Pinpoint the cell where the given text exists, returning its [X, Y] midpoint coordinate. 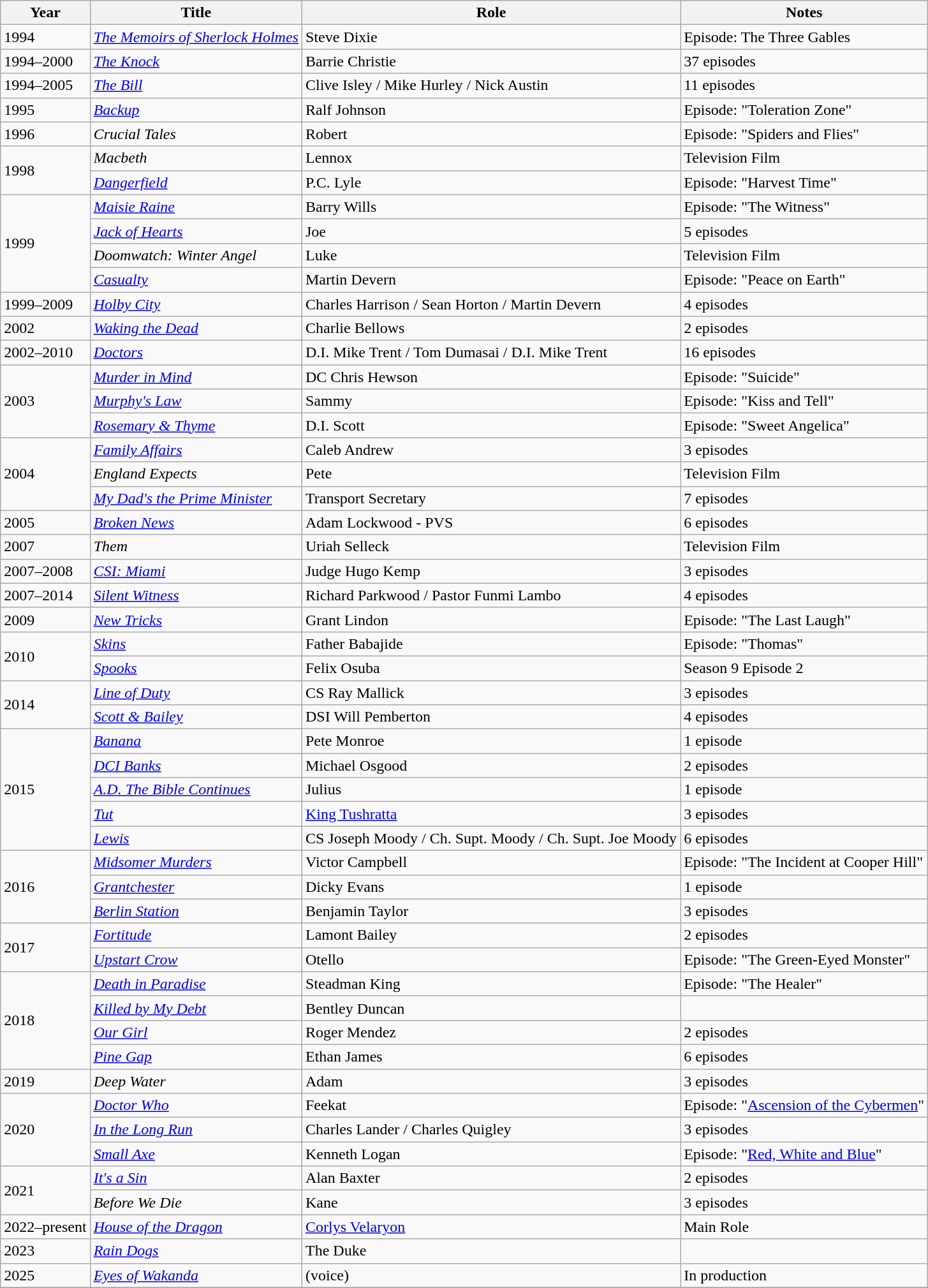
Julius [491, 790]
Feekat [491, 1106]
Episode: "The Last Laugh" [804, 619]
Pete [491, 474]
The Bill [196, 85]
2007–2014 [45, 595]
Robert [491, 134]
CS Joseph Moody / Ch. Supt. Moody / Ch. Supt. Joe Moody [491, 838]
Role [491, 13]
Family Affairs [196, 450]
1994 [45, 37]
Michael Osgood [491, 766]
Jack of Hearts [196, 231]
Eyes of Wakanda [196, 1275]
2019 [45, 1081]
Episode: "The Incident at Cooper Hill" [804, 862]
2022–present [45, 1227]
Before We Die [196, 1203]
1995 [45, 110]
A.D. The Bible Continues [196, 790]
My Dad's the Prime Minister [196, 498]
2002–2010 [45, 353]
1999–2009 [45, 304]
2007 [45, 547]
Sammy [491, 401]
P.C. Lyle [491, 182]
Episode: "Sweet Angelica" [804, 426]
Steve Dixie [491, 37]
Joe [491, 231]
Crucial Tales [196, 134]
Title [196, 13]
2017 [45, 947]
The Duke [491, 1251]
In production [804, 1275]
Episode: "Suicide" [804, 377]
(voice) [491, 1275]
D.I. Mike Trent / Tom Dumasai / D.I. Mike Trent [491, 353]
5 episodes [804, 231]
Grantchester [196, 887]
Charles Harrison / Sean Horton / Martin Devern [491, 304]
Felix Osuba [491, 668]
Them [196, 547]
Transport Secretary [491, 498]
Adam [491, 1081]
Rain Dogs [196, 1251]
Grant Lindon [491, 619]
Uriah Selleck [491, 547]
Episode: "Kiss and Tell" [804, 401]
16 episodes [804, 353]
Pine Gap [196, 1056]
Lewis [196, 838]
2004 [45, 474]
Ralf Johnson [491, 110]
Victor Campbell [491, 862]
Midsomer Murders [196, 862]
37 episodes [804, 61]
House of the Dragon [196, 1227]
Doomwatch: Winter Angel [196, 255]
Our Girl [196, 1032]
Episode: "Red, White and Blue" [804, 1154]
2023 [45, 1251]
Alan Baxter [491, 1178]
King Tushratta [491, 814]
2009 [45, 619]
Casualty [196, 279]
2005 [45, 522]
Episode: The Three Gables [804, 37]
2014 [45, 704]
Richard Parkwood / Pastor Funmi Lambo [491, 595]
Scott & Bailey [196, 717]
Episode: "Peace on Earth" [804, 279]
DC Chris Hewson [491, 377]
Doctors [196, 353]
D.I. Scott [491, 426]
Kane [491, 1203]
11 episodes [804, 85]
7 episodes [804, 498]
Murder in Mind [196, 377]
Kenneth Logan [491, 1154]
Bentley Duncan [491, 1008]
Episode: "Toleration Zone" [804, 110]
Episode: "Thomas" [804, 644]
1996 [45, 134]
Year [45, 13]
Broken News [196, 522]
Silent Witness [196, 595]
Ethan James [491, 1056]
Episode: "Spiders and Flies" [804, 134]
Small Axe [196, 1154]
Maisie Raine [196, 207]
1999 [45, 243]
2020 [45, 1130]
Lamont Bailey [491, 935]
Steadman King [491, 984]
Lennox [491, 158]
Deep Water [196, 1081]
Otello [491, 959]
Corlys Velaryon [491, 1227]
1998 [45, 170]
Banana [196, 741]
Main Role [804, 1227]
Season 9 Episode 2 [804, 668]
Doctor Who [196, 1106]
In the Long Run [196, 1130]
CSI: Miami [196, 571]
2007–2008 [45, 571]
Father Babajide [491, 644]
2016 [45, 887]
The Memoirs of Sherlock Holmes [196, 37]
Episode: "The Witness" [804, 207]
New Tricks [196, 619]
Notes [804, 13]
Holby City [196, 304]
DCI Banks [196, 766]
Judge Hugo Kemp [491, 571]
Clive Isley / Mike Hurley / Nick Austin [491, 85]
Episode: "Harvest Time" [804, 182]
Death in Paradise [196, 984]
1994–2005 [45, 85]
Macbeth [196, 158]
It's a Sin [196, 1178]
Berlin Station [196, 911]
Benjamin Taylor [491, 911]
Luke [491, 255]
2015 [45, 790]
Episode: "Ascension of the Cybermen" [804, 1106]
2002 [45, 329]
Charlie Bellows [491, 329]
Killed by My Debt [196, 1008]
2021 [45, 1190]
Caleb Andrew [491, 450]
Spooks [196, 668]
The Knock [196, 61]
2010 [45, 656]
CS Ray Mallick [491, 692]
Line of Duty [196, 692]
Fortitude [196, 935]
Tut [196, 814]
Dicky Evans [491, 887]
Episode: "The Green-Eyed Monster" [804, 959]
2003 [45, 401]
Dangerfield [196, 182]
Backup [196, 110]
2025 [45, 1275]
Episode: "The Healer" [804, 984]
Barrie Christie [491, 61]
1994–2000 [45, 61]
2018 [45, 1020]
Upstart Crow [196, 959]
DSI Will Pemberton [491, 717]
England Expects [196, 474]
Adam Lockwood - PVS [491, 522]
Pete Monroe [491, 741]
Charles Lander / Charles Quigley [491, 1130]
Roger Mendez [491, 1032]
Martin Devern [491, 279]
Barry Wills [491, 207]
Murphy's Law [196, 401]
Skins [196, 644]
Waking the Dead [196, 329]
Rosemary & Thyme [196, 426]
